Find where the given text appears and provide that cell's center as (X, Y) coordinate. 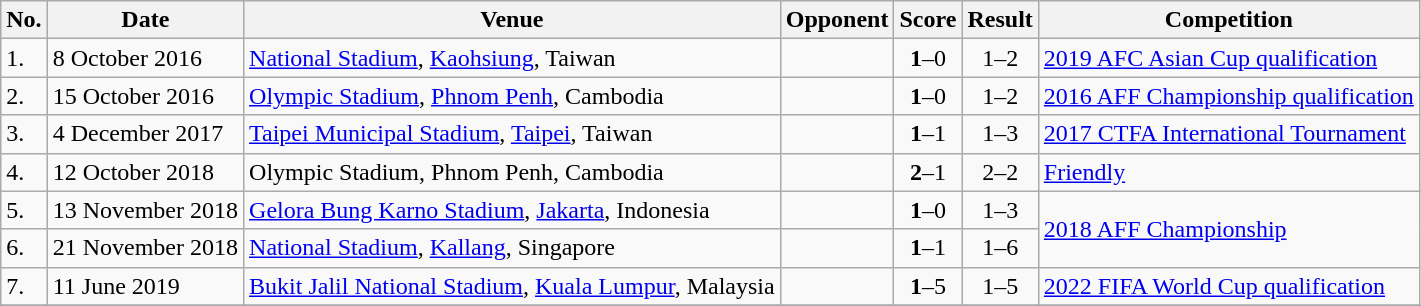
6. (24, 248)
Date (145, 20)
12 October 2018 (145, 172)
Gelora Bung Karno Stadium, Jakarta, Indonesia (512, 210)
Bukit Jalil National Stadium, Kuala Lumpur, Malaysia (512, 286)
15 October 2016 (145, 96)
2022 FIFA World Cup qualification (1228, 286)
13 November 2018 (145, 210)
3. (24, 134)
2017 CTFA International Tournament (1228, 134)
21 November 2018 (145, 248)
5. (24, 210)
2–2 (1000, 172)
Taipei Municipal Stadium, Taipei, Taiwan (512, 134)
2–1 (928, 172)
Result (1000, 20)
2. (24, 96)
1. (24, 58)
7. (24, 286)
2019 AFC Asian Cup qualification (1228, 58)
11 June 2019 (145, 286)
Opponent (837, 20)
Competition (1228, 20)
2016 AFF Championship qualification (1228, 96)
National Stadium, Kaohsiung, Taiwan (512, 58)
Score (928, 20)
No. (24, 20)
Friendly (1228, 172)
National Stadium, Kallang, Singapore (512, 248)
8 October 2016 (145, 58)
1–6 (1000, 248)
4 December 2017 (145, 134)
2018 AFF Championship (1228, 229)
Venue (512, 20)
4. (24, 172)
